Identify which cell holds the provided text, then report its [x, y] central coordinate. 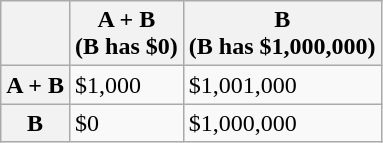
$1,000 [127, 85]
B [36, 123]
A + B [36, 85]
$1,000,000 [282, 123]
$0 [127, 123]
B(B has $1,000,000) [282, 34]
A + B(B has $0) [127, 34]
$1,001,000 [282, 85]
